For the text-containing cell, return its midpoint in [x, y] coordinate format. 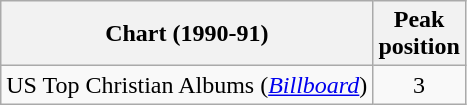
Chart (1990-91) [187, 34]
3 [419, 85]
Peakposition [419, 34]
US Top Christian Albums (Billboard) [187, 85]
